Scan for the cell matching the given text and deliver its (X, Y) coordinate at center. 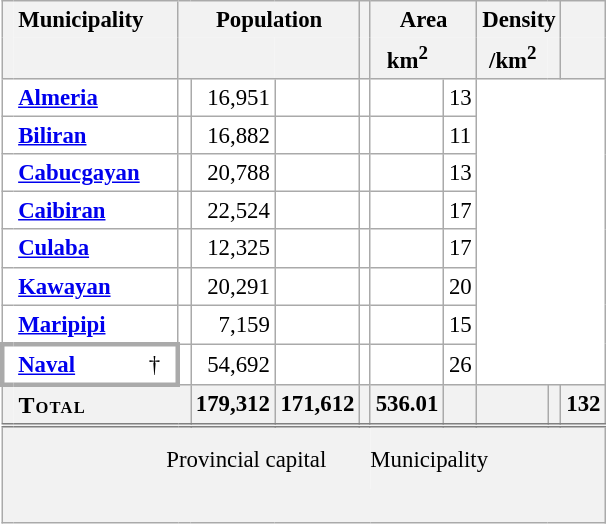
Culaba (96, 249)
20,291 (232, 286)
Population (268, 20)
Density (519, 20)
Almeria (96, 98)
26 (460, 364)
16,882 (232, 136)
536.01 (406, 404)
54,692 (232, 364)
Area (424, 20)
16,951 (232, 98)
Caibiran (96, 211)
132 (584, 404)
15 (460, 324)
20,788 (232, 173)
171,612 (318, 404)
/km2 (512, 58)
km2 (406, 58)
Provincial capital (246, 458)
12,325 (232, 249)
† (150, 364)
Biliran (96, 136)
Total (102, 404)
20 (460, 286)
11 (460, 136)
7,159 (232, 324)
22,524 (232, 211)
Kawayan (96, 286)
Maripipi (96, 324)
Cabucgayan (96, 173)
179,312 (232, 404)
Naval (68, 364)
